Locate the cell with the specified text and output its [X, Y] center coordinate. 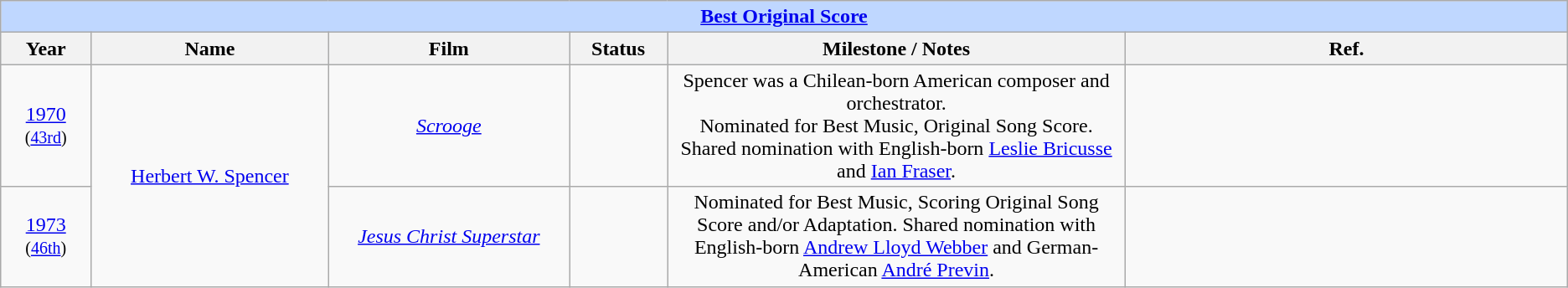
Ref. [1347, 49]
1970(43rd) [46, 126]
Year [46, 49]
Status [618, 49]
Jesus Christ Superstar [449, 236]
Scrooge [449, 126]
Name [209, 49]
1973(46th) [46, 236]
Film [449, 49]
Herbert W. Spencer [209, 176]
Best Original Score [784, 17]
Milestone / Notes [896, 49]
